Search for the cell housing the specified text and yield its (x, y) center coordinate. 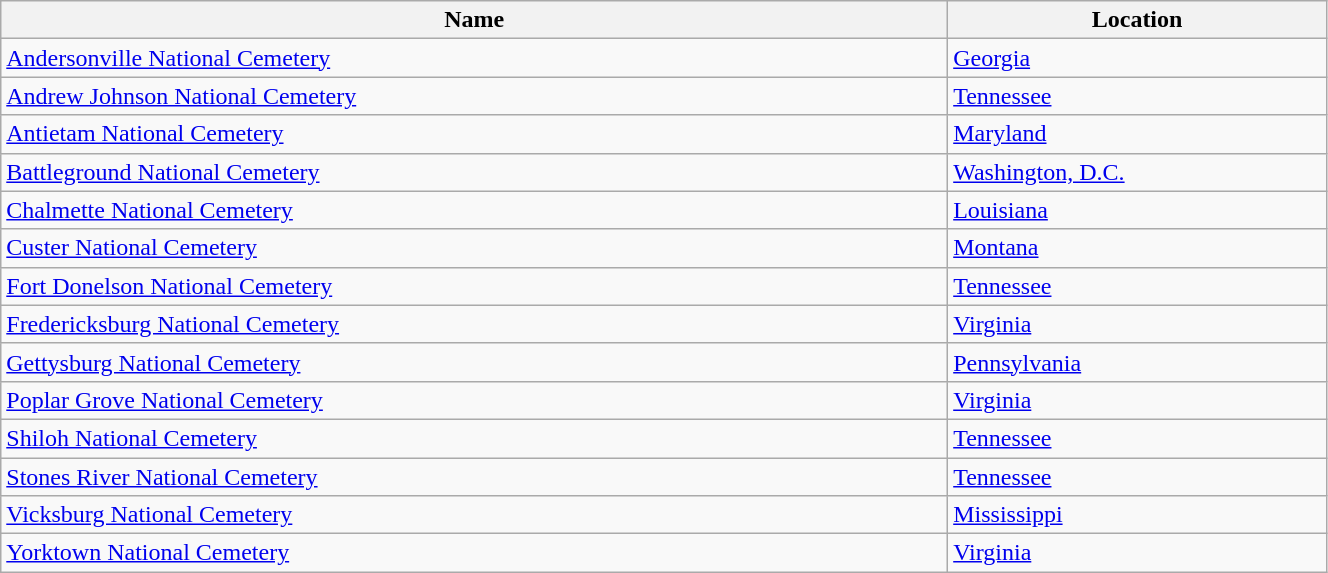
Custer National Cemetery (474, 248)
Mississippi (1138, 515)
Montana (1138, 248)
Location (1138, 20)
Chalmette National Cemetery (474, 210)
Pennsylvania (1138, 362)
Washington, D.C. (1138, 172)
Maryland (1138, 134)
Shiloh National Cemetery (474, 438)
Vicksburg National Cemetery (474, 515)
Georgia (1138, 58)
Stones River National Cemetery (474, 477)
Andrew Johnson National Cemetery (474, 96)
Poplar Grove National Cemetery (474, 400)
Gettysburg National Cemetery (474, 362)
Name (474, 20)
Fort Donelson National Cemetery (474, 286)
Andersonville National Cemetery (474, 58)
Louisiana (1138, 210)
Yorktown National Cemetery (474, 553)
Fredericksburg National Cemetery (474, 324)
Antietam National Cemetery (474, 134)
Battleground National Cemetery (474, 172)
